Return the (X, Y) coordinate for the center point of the cell that contains the specified text.  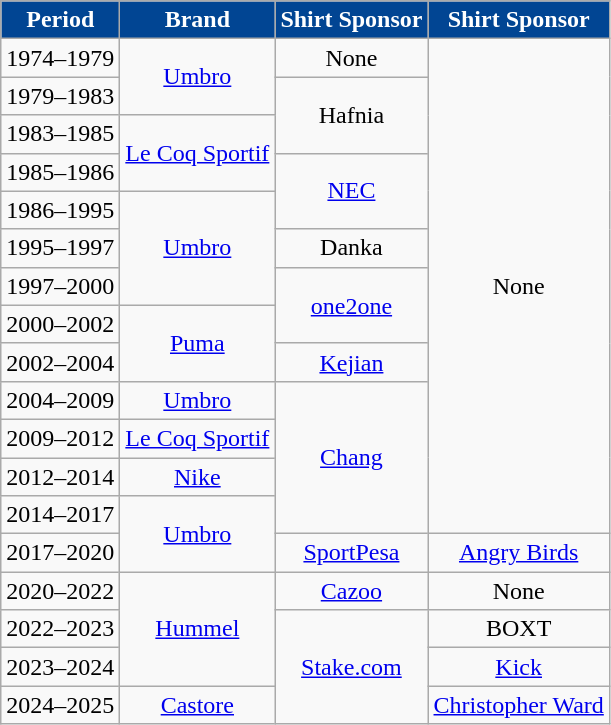
BOXT (518, 629)
2014–2017 (60, 515)
Brand (198, 20)
2017–2020 (60, 553)
1997–2000 (60, 286)
2002–2004 (60, 362)
Angry Birds (518, 553)
SportPesa (352, 553)
one2one (352, 305)
Kick (518, 667)
2024–2025 (60, 705)
NEC (352, 191)
Chang (352, 457)
1983–1985 (60, 134)
1995–1997 (60, 248)
2009–2012 (60, 438)
1986–1995 (60, 210)
Period (60, 20)
Danka (352, 248)
Christopher Ward (518, 705)
Puma (198, 343)
2012–2014 (60, 477)
1979–1983 (60, 96)
Nike (198, 477)
2000–2002 (60, 324)
Hummel (198, 629)
2004–2009 (60, 400)
2020–2022 (60, 591)
Kejian (352, 362)
Castore (198, 705)
2022–2023 (60, 629)
2023–2024 (60, 667)
Hafnia (352, 115)
Cazoo (352, 591)
Stake.com (352, 667)
1974–1979 (60, 58)
1985–1986 (60, 172)
